Scan for the cell matching the given text and deliver its [x, y] coordinate at center. 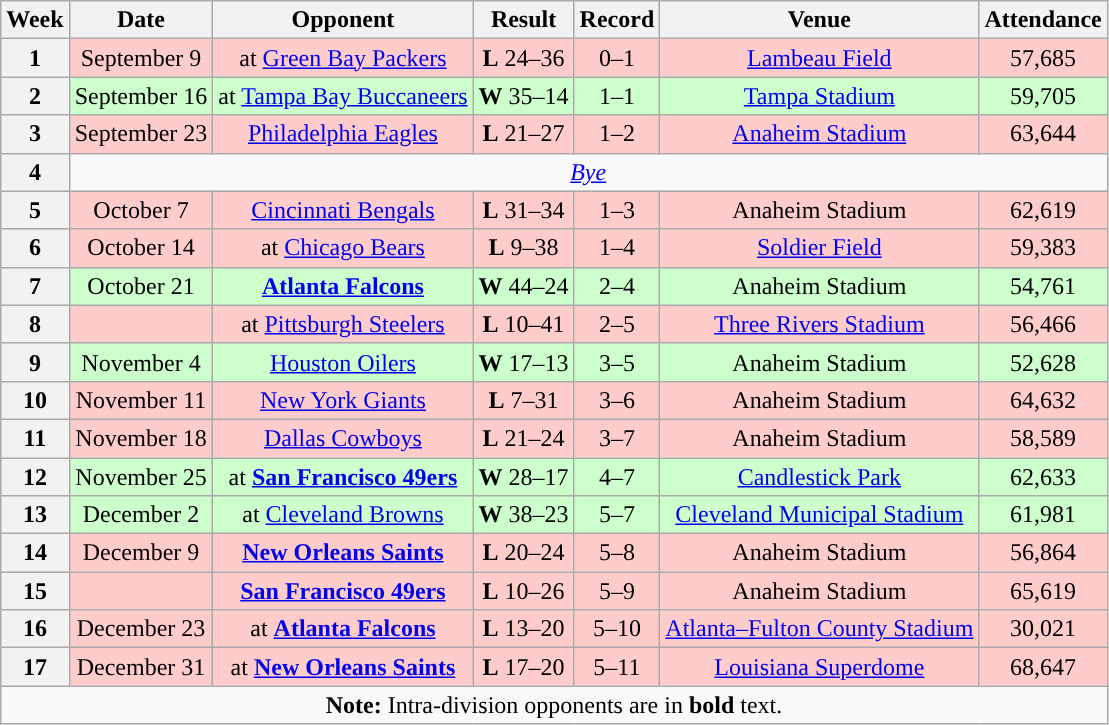
W 38–23 [524, 515]
Opponent [343, 20]
54,761 [1043, 286]
10 [35, 400]
63,644 [1043, 134]
at Cleveland Browns [343, 515]
1–1 [617, 96]
16 [35, 629]
61,981 [1043, 515]
Philadelphia Eagles [343, 134]
October 21 [141, 286]
at Pittsburgh Steelers [343, 324]
September 23 [141, 134]
3–7 [617, 438]
Result [524, 20]
November 25 [141, 477]
59,705 [1043, 96]
at Atlanta Falcons [343, 629]
Atlanta Falcons [343, 286]
November 4 [141, 362]
5–7 [617, 515]
Date [141, 20]
San Francisco 49ers [343, 591]
62,619 [1043, 210]
Tampa Stadium [820, 96]
New Orleans Saints [343, 553]
L 7–31 [524, 400]
5–9 [617, 591]
Attendance [1043, 20]
3–6 [617, 400]
56,864 [1043, 553]
5–8 [617, 553]
Week [35, 20]
59,383 [1043, 248]
at New Orleans Saints [343, 667]
Bye [588, 172]
Three Rivers Stadium [820, 324]
L 24–36 [524, 58]
L 10–41 [524, 324]
5 [35, 210]
58,589 [1043, 438]
2 [35, 96]
9 [35, 362]
Candlestick Park [820, 477]
L 20–24 [524, 553]
Venue [820, 20]
Soldier Field [820, 248]
December 23 [141, 629]
W 28–17 [524, 477]
1–2 [617, 134]
L 10–26 [524, 591]
Lambeau Field [820, 58]
6 [35, 248]
September 9 [141, 58]
November 18 [141, 438]
52,628 [1043, 362]
W 35–14 [524, 96]
Note: Intra-division opponents are in bold text. [554, 705]
New York Giants [343, 400]
14 [35, 553]
L 21–27 [524, 134]
30,021 [1043, 629]
11 [35, 438]
1 [35, 58]
4 [35, 172]
1–3 [617, 210]
October 7 [141, 210]
65,619 [1043, 591]
L 9–38 [524, 248]
Louisiana Superdome [820, 667]
3 [35, 134]
November 11 [141, 400]
L 17–20 [524, 667]
Cincinnati Bengals [343, 210]
1–4 [617, 248]
64,632 [1043, 400]
L 31–34 [524, 210]
at Chicago Bears [343, 248]
68,647 [1043, 667]
at San Francisco 49ers [343, 477]
4–7 [617, 477]
5–10 [617, 629]
Record [617, 20]
8 [35, 324]
Atlanta–Fulton County Stadium [820, 629]
Dallas Cowboys [343, 438]
57,685 [1043, 58]
Cleveland Municipal Stadium [820, 515]
3–5 [617, 362]
December 31 [141, 667]
at Tampa Bay Buccaneers [343, 96]
September 16 [141, 96]
12 [35, 477]
2–4 [617, 286]
62,633 [1043, 477]
L 13–20 [524, 629]
at Green Bay Packers [343, 58]
December 9 [141, 553]
W 44–24 [524, 286]
13 [35, 515]
October 14 [141, 248]
5–11 [617, 667]
7 [35, 286]
15 [35, 591]
December 2 [141, 515]
Houston Oilers [343, 362]
0–1 [617, 58]
17 [35, 667]
W 17–13 [524, 362]
56,466 [1043, 324]
L 21–24 [524, 438]
2–5 [617, 324]
